Provide the [X, Y] coordinate of the cell's center where the given text is located.  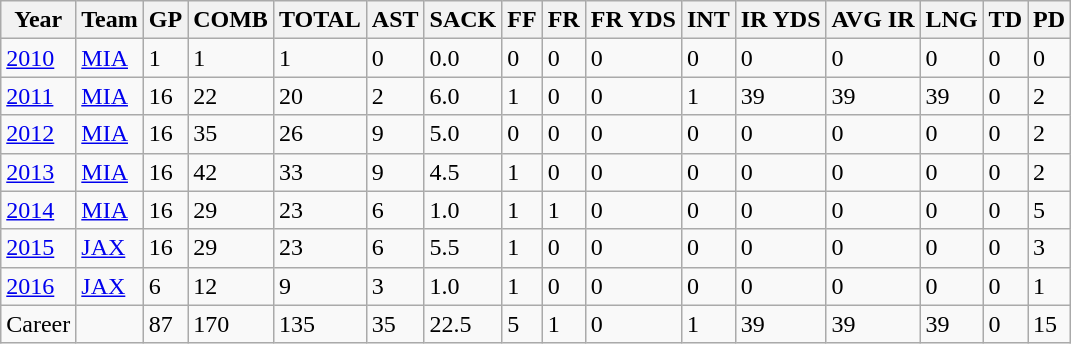
170 [231, 324]
20 [320, 96]
2013 [38, 172]
22 [231, 96]
22.5 [463, 324]
Year [38, 20]
42 [231, 172]
PD [1050, 20]
COMB [231, 20]
IR YDS [780, 20]
2014 [38, 210]
SACK [463, 20]
2011 [38, 96]
87 [165, 324]
Career [38, 324]
AVG IR [873, 20]
4.5 [463, 172]
2016 [38, 286]
LNG [952, 20]
FR YDS [633, 20]
TOTAL [320, 20]
6.0 [463, 96]
15 [1050, 324]
2010 [38, 58]
GP [165, 20]
FF [522, 20]
AST [395, 20]
FR [564, 20]
2012 [38, 134]
Team [110, 20]
26 [320, 134]
12 [231, 286]
TD [1005, 20]
INT [708, 20]
0.0 [463, 58]
135 [320, 324]
33 [320, 172]
2015 [38, 248]
5.0 [463, 134]
5.5 [463, 248]
